Return [X, Y] of the center of cell containing provided text 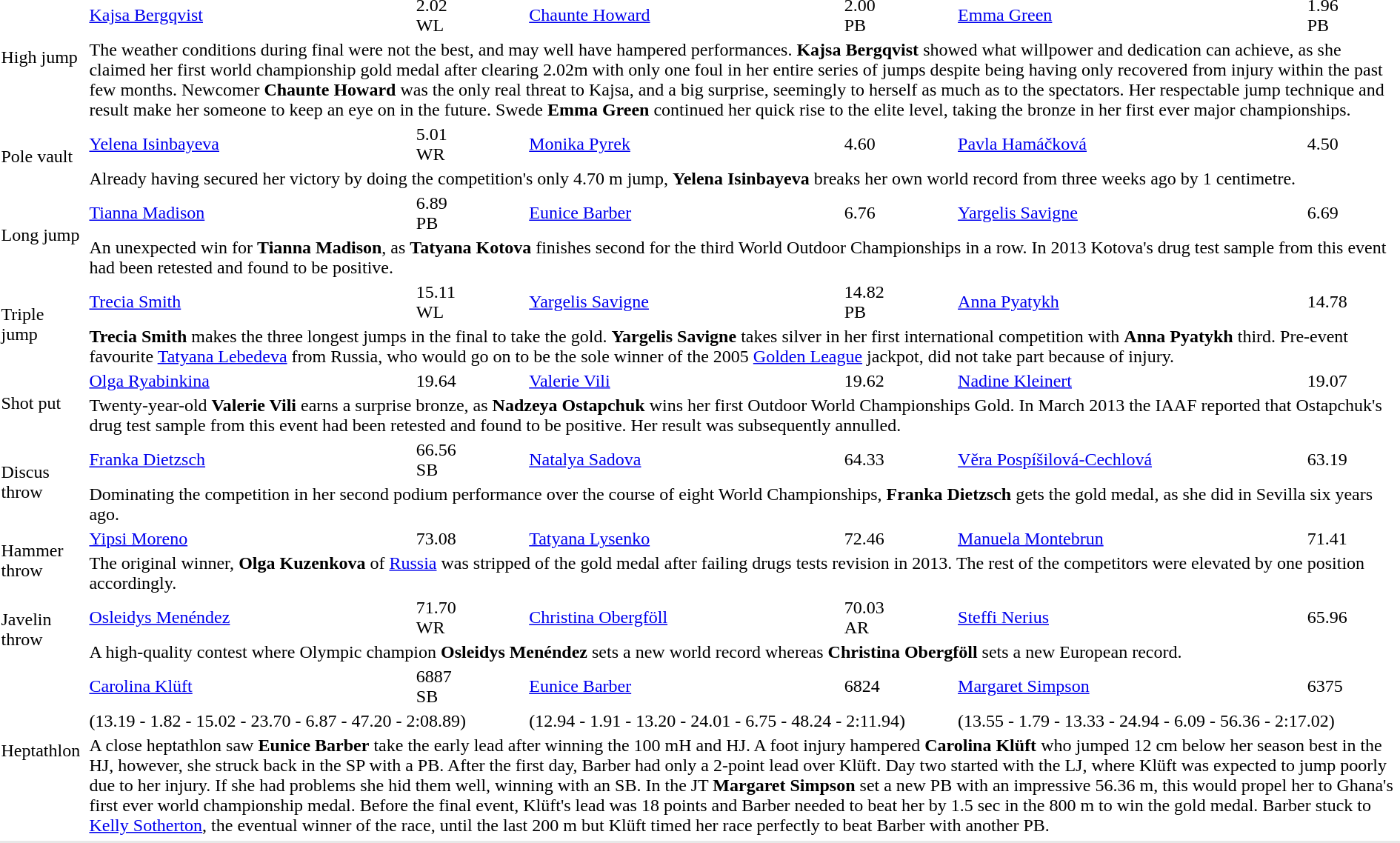
6.69 [1353, 213]
6887SB [470, 686]
Triple jump [43, 324]
6.76 [899, 213]
66.56SB [470, 459]
72.46 [899, 539]
Pole vault [43, 156]
Monika Pyrek [684, 144]
5.01WR [470, 144]
19.64 [470, 381]
Natalya Sadova [684, 459]
Christina Obergföll [684, 618]
Heptathlon [43, 751]
Nadine Kleinert [1130, 381]
6375 [1353, 686]
Steffi Nerius [1130, 618]
19.07 [1353, 381]
6824 [899, 686]
14.78 [1353, 302]
Anna Pyatykh [1130, 302]
Osleidys Menéndez [250, 618]
Carolina Klüft [250, 686]
Franka Dietzsch [250, 459]
65.96 [1353, 618]
Manuela Montebrun [1130, 539]
(13.19 - 1.82 - 15.02 - 23.70 - 6.87 - 47.20 - 2:08.89) [307, 721]
70.03AR [899, 618]
4.50 [1353, 144]
14.82PB [899, 302]
6.89PB [470, 213]
Tatyana Lysenko [684, 539]
Long jump [43, 236]
Discus throw [43, 482]
15.11WL [470, 302]
Pavla Hamáčková [1130, 144]
Yipsi Moreno [250, 539]
Trecia Smith [250, 302]
64.33 [899, 459]
Tianna Madison [250, 213]
73.08 [470, 539]
71.70WR [470, 618]
Yelena Isinbayeva [250, 144]
Valerie Vili [684, 381]
71.41 [1353, 539]
19.62 [899, 381]
63.19 [1353, 459]
4.60 [899, 144]
Javelin throw [43, 630]
Věra Pospíšilová-Cechlová [1130, 459]
Shot put [43, 403]
(12.94 - 1.91 - 13.20 - 24.01 - 6.75 - 48.24 - 2:11.94) [741, 721]
Hammer throw [43, 561]
Margaret Simpson [1130, 686]
(13.55 - 1.79 - 13.33 - 24.94 - 6.09 - 56.36 - 2:17.02) [1179, 721]
A high-quality contest where Olympic champion Osleidys Menéndez sets a new world record whereas Christina Obergföll sets a new European record. [744, 652]
Olga Ryabinkina [250, 381]
